From the cell containing the given text, extract its center point as [x, y] coordinate. 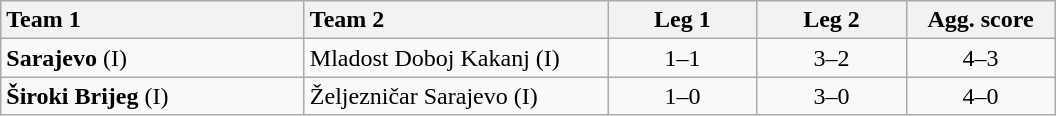
3–2 [832, 58]
Široki Brijeg (I) [153, 96]
1–0 [682, 96]
Leg 2 [832, 20]
Sarajevo (I) [153, 58]
4–0 [980, 96]
Željezničar Sarajevo (I) [456, 96]
Team 1 [153, 20]
1–1 [682, 58]
Leg 1 [682, 20]
Team 2 [456, 20]
4–3 [980, 58]
3–0 [832, 96]
Agg. score [980, 20]
Mladost Doboj Kakanj (I) [456, 58]
